Search for the cell housing the specified text and yield its [X, Y] center coordinate. 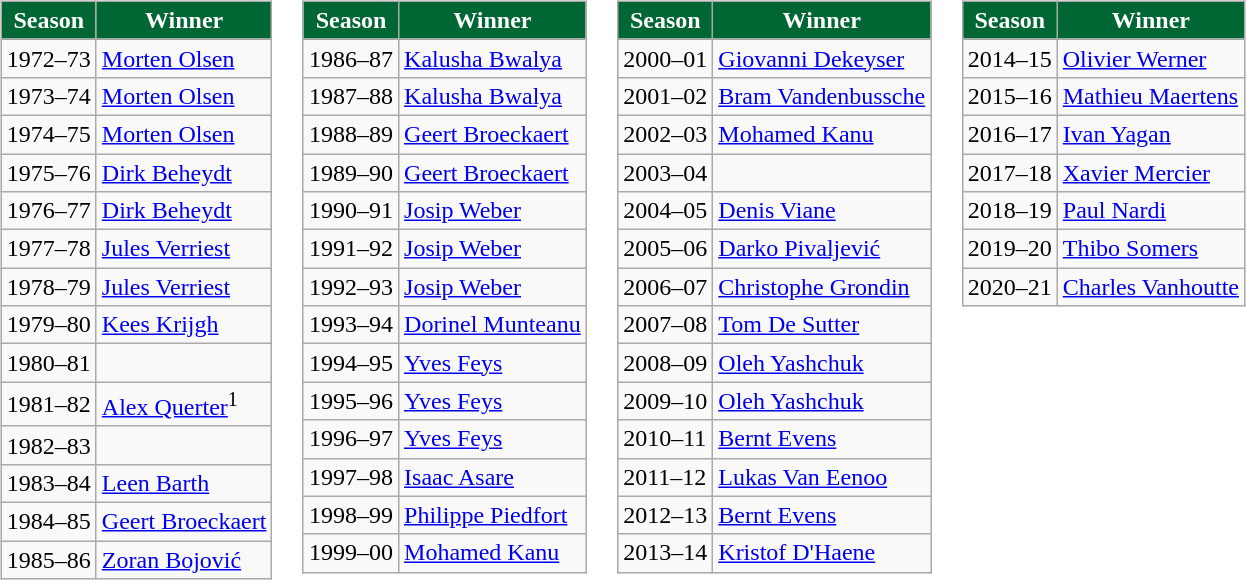
1972–73 [48, 58]
1985–86 [48, 560]
2001–02 [666, 96]
1993–94 [350, 325]
2014–15 [1010, 58]
1987–88 [350, 96]
Xavier Mercier [1150, 173]
Tom De Sutter [822, 325]
1974–75 [48, 134]
2020–21 [1010, 287]
Bram Vandenbussche [822, 96]
2010–11 [666, 439]
2017–18 [1010, 173]
Kristof D'Haene [822, 553]
2015–16 [1010, 96]
1977–78 [48, 249]
1984–85 [48, 522]
Kees Krijgh [184, 325]
2011–12 [666, 477]
1986–87 [350, 58]
2002–03 [666, 134]
1978–79 [48, 287]
1998–99 [350, 515]
1989–90 [350, 173]
1991–92 [350, 249]
1988–89 [350, 134]
1973–74 [48, 96]
2005–06 [666, 249]
1979–80 [48, 325]
1994–95 [350, 363]
1992–93 [350, 287]
Christophe Grondin [822, 287]
Lukas Van Eenoo [822, 477]
2008–09 [666, 363]
Dorinel Munteanu [493, 325]
2013–14 [666, 553]
1997–98 [350, 477]
1999–00 [350, 553]
Alex Querter1 [184, 404]
1995–96 [350, 401]
2000–01 [666, 58]
Darko Pivaljević [822, 249]
1976–77 [48, 211]
Ivan Yagan [1150, 134]
Isaac Asare [493, 477]
1996–97 [350, 439]
Zoran Bojović [184, 560]
1975–76 [48, 173]
1980–81 [48, 363]
2003–04 [666, 173]
Thibo Somers [1150, 249]
1981–82 [48, 404]
Giovanni Dekeyser [822, 58]
Philippe Piedfort [493, 515]
Leen Barth [184, 483]
2007–08 [666, 325]
Olivier Werner [1150, 58]
2016–17 [1010, 134]
1982–83 [48, 445]
2018–19 [1010, 211]
Denis Viane [822, 211]
2019–20 [1010, 249]
2012–13 [666, 515]
1990–91 [350, 211]
2006–07 [666, 287]
2009–10 [666, 401]
Charles Vanhoutte [1150, 287]
Mathieu Maertens [1150, 96]
2004–05 [666, 211]
1983–84 [48, 483]
Paul Nardi [1150, 211]
